Return [X, Y] of the center of cell containing provided text 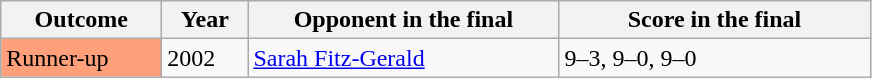
9–3, 9–0, 9–0 [714, 58]
Runner-up [82, 58]
2002 [205, 58]
Outcome [82, 20]
Sarah Fitz-Gerald [404, 58]
Score in the final [714, 20]
Opponent in the final [404, 20]
Year [205, 20]
